From the cell containing the given text, extract its center point as (X, Y) coordinate. 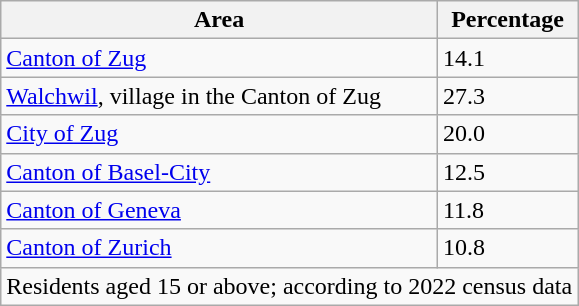
12.5 (507, 172)
Canton of Basel-City (220, 172)
Canton of Zurich (220, 248)
14.1 (507, 58)
11.8 (507, 210)
Residents aged 15 or above; according to 2022 census data (290, 286)
Area (220, 20)
Canton of Zug (220, 58)
27.3 (507, 96)
Walchwil, village in the Canton of Zug (220, 96)
City of Zug (220, 134)
Canton of Geneva (220, 210)
Percentage (507, 20)
20.0 (507, 134)
10.8 (507, 248)
